Identify which cell holds the provided text, then report its [X, Y] central coordinate. 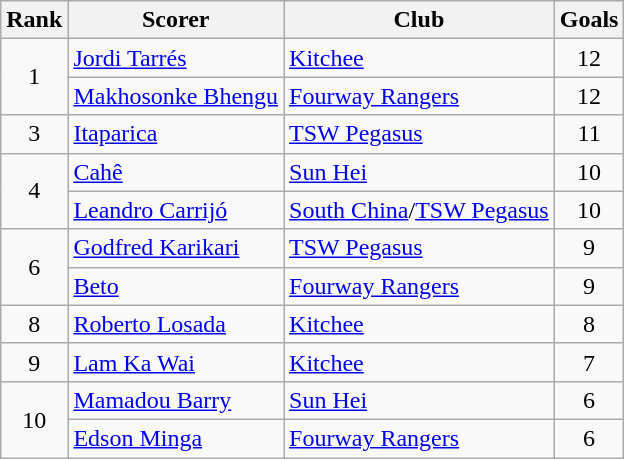
4 [34, 191]
Scorer [176, 20]
3 [34, 134]
Cahê [176, 172]
Makhosonke Bhengu [176, 96]
Edson Minga [176, 438]
Lam Ka Wai [176, 362]
Rank [34, 20]
Jordi Tarrés [176, 58]
South China/TSW Pegasus [420, 210]
Beto [176, 286]
11 [589, 134]
Itaparica [176, 134]
Leandro Carrijó [176, 210]
Roberto Losada [176, 324]
7 [589, 362]
Club [420, 20]
1 [34, 77]
Goals [589, 20]
Godfred Karikari [176, 248]
Mamadou Barry [176, 400]
